Capture the cell that displays the provided text and extract its (x, y) central coordinate. 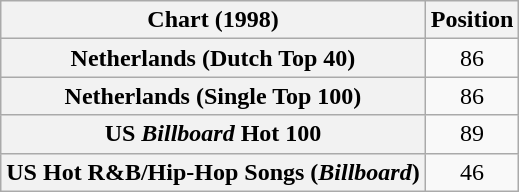
Chart (1998) (213, 20)
89 (472, 134)
US Hot R&B/Hip-Hop Songs (Billboard) (213, 172)
Netherlands (Dutch Top 40) (213, 58)
Position (472, 20)
46 (472, 172)
Netherlands (Single Top 100) (213, 96)
US Billboard Hot 100 (213, 134)
